Capture the cell that displays the provided text and extract its [x, y] central coordinate. 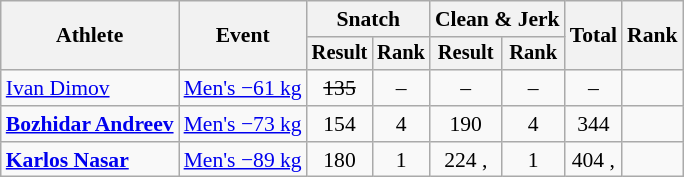
Event [243, 36]
Bozhidar Andreev [90, 124]
Total [594, 36]
135 [340, 88]
Snatch [368, 19]
Men's −61 kg [243, 88]
190 [466, 124]
Ivan Dimov [90, 88]
344 [594, 124]
154 [340, 124]
Clean & Jerk [498, 19]
Men's −73 kg [243, 124]
Athlete [90, 36]
